Locate the cell with the specified text and output its [X, Y] center coordinate. 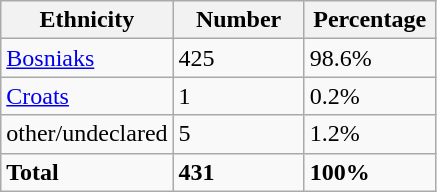
Total [87, 172]
425 [238, 58]
other/undeclared [87, 134]
Percentage [370, 20]
Croats [87, 96]
Ethnicity [87, 20]
Number [238, 20]
Bosniaks [87, 58]
431 [238, 172]
98.6% [370, 58]
1 [238, 96]
0.2% [370, 96]
1.2% [370, 134]
5 [238, 134]
100% [370, 172]
